Locate the cell with the specified text and output its [x, y] center coordinate. 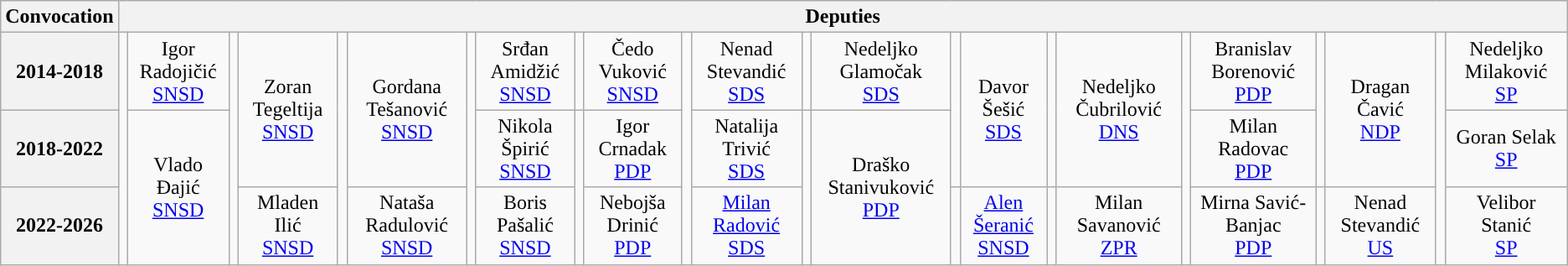
Gordana TešanovićSNSD [407, 110]
Čedo VukovićSNSD [633, 71]
Nikola ŠpirićSNSD [524, 149]
Nedeljko MilakovićSP [1506, 71]
2014-2018 [59, 71]
2018-2022 [59, 149]
Nedeljko GlamočakSDS [881, 71]
Branislav BorenovićPDP [1253, 71]
Igor RadojičićSNSD [178, 71]
Goran SelakSP [1506, 149]
Convocation [59, 17]
Milan SavanovićZPR [1119, 226]
Nenad StevandićSDS [746, 71]
Draško StanivukovićPDP [881, 187]
Deputies [843, 17]
2022-2026 [59, 226]
Alen ŠeranićSNSD [1003, 226]
Nedeljko ČubrilovićDNS [1119, 110]
Mladen IlićSNSD [288, 226]
Velibor StanićSP [1506, 226]
Zoran TegeltijaSNSD [288, 110]
Igor CrnadakPDP [633, 149]
Davor ŠešićSDS [1003, 110]
Milan RadovićSDS [746, 226]
Mirna Savić-BanjacPDP [1253, 226]
Natalija TrivićSDS [746, 149]
Nebojša DrinićPDP [633, 226]
Nataša RadulovićSNSD [407, 226]
Dragan ČavićNDP [1380, 110]
Boris PašalićSNSD [524, 226]
Vlado ĐajićSNSD [178, 187]
Nenad StevandićUS [1380, 226]
Milan RadovacPDP [1253, 149]
Srđan AmidžićSNSD [524, 71]
